Search for the cell housing the specified text and yield its (x, y) center coordinate. 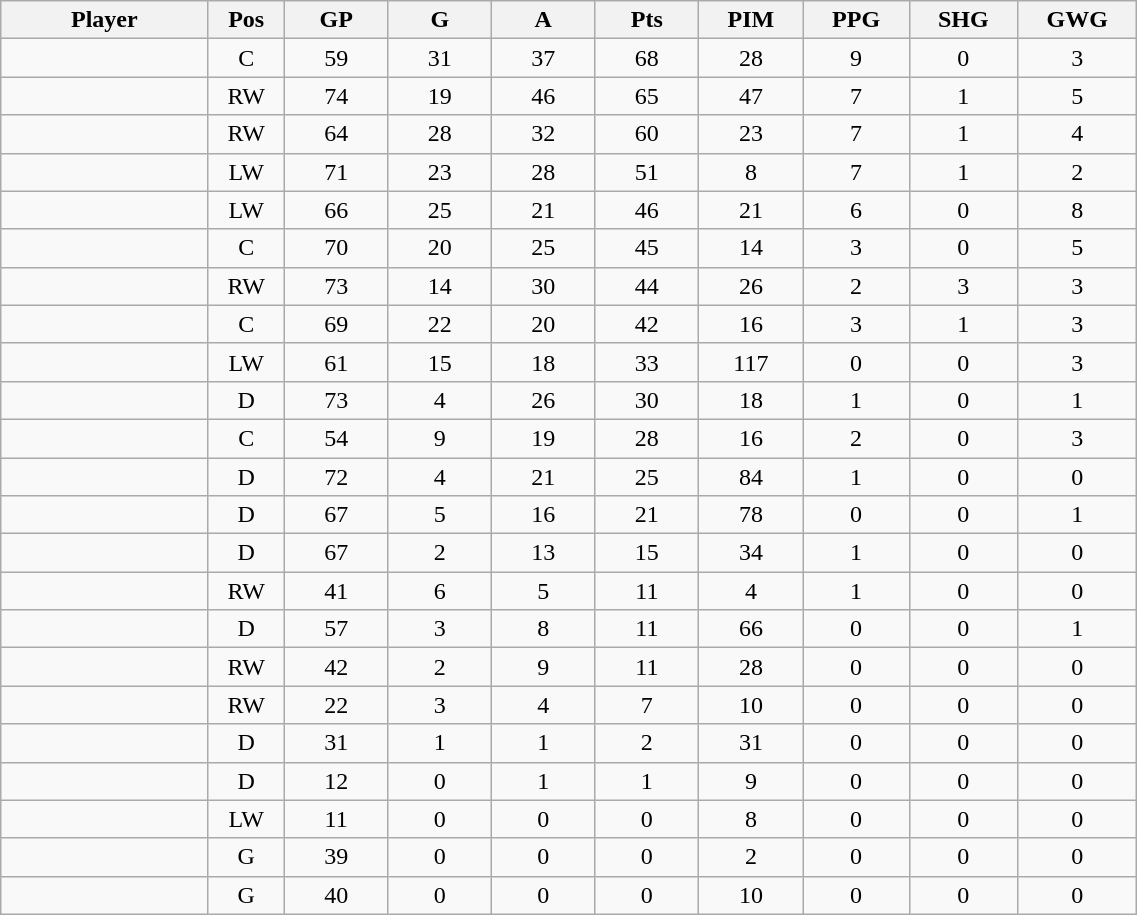
34 (752, 553)
84 (752, 477)
74 (336, 96)
Player (104, 20)
65 (647, 96)
44 (647, 286)
SHG (964, 20)
Pts (647, 20)
40 (336, 895)
33 (647, 362)
PPG (856, 20)
39 (336, 857)
70 (336, 248)
13 (544, 553)
117 (752, 362)
12 (336, 781)
Pos (246, 20)
69 (336, 324)
PIM (752, 20)
37 (544, 58)
61 (336, 362)
51 (647, 172)
57 (336, 629)
78 (752, 515)
41 (336, 591)
A (544, 20)
47 (752, 96)
72 (336, 477)
60 (647, 134)
54 (336, 438)
GWG (1078, 20)
59 (336, 58)
32 (544, 134)
GP (336, 20)
71 (336, 172)
45 (647, 248)
64 (336, 134)
68 (647, 58)
